Return the [X, Y] coordinate for the center point of the cell that contains the specified text.  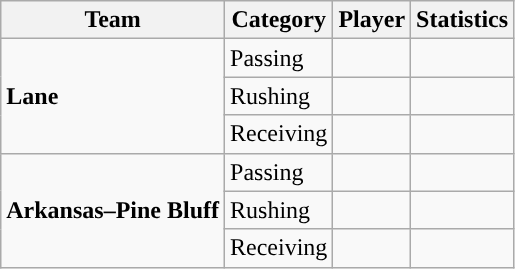
Player [372, 20]
Team [113, 20]
Lane [113, 96]
Arkansas–Pine Bluff [113, 210]
Category [279, 20]
Statistics [462, 20]
